Find where the given text appears and provide that cell's center as [X, Y] coordinate. 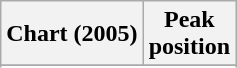
Peakposition [189, 34]
Chart (2005) [72, 34]
